For the text-containing cell, return its midpoint in [x, y] coordinate format. 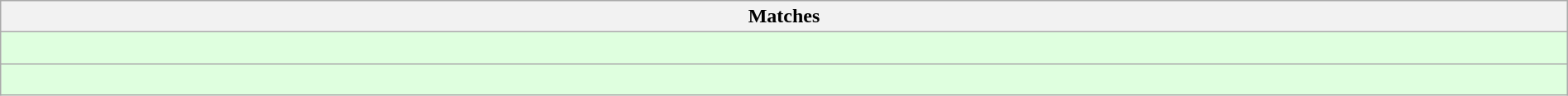
Matches [784, 17]
